Return [x, y] of the center of cell containing provided text 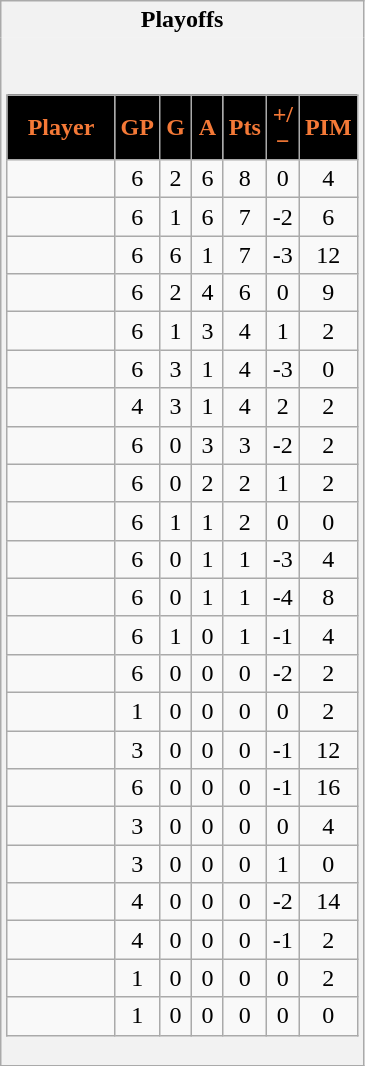
Pts [244, 128]
PIM [328, 128]
Player [61, 128]
16 [328, 788]
GP [137, 128]
+/− [282, 128]
A [208, 128]
9 [328, 293]
14 [328, 902]
G [175, 128]
Playoffs [182, 20]
-4 [282, 597]
